Locate the cell with the specified text and output its [X, Y] center coordinate. 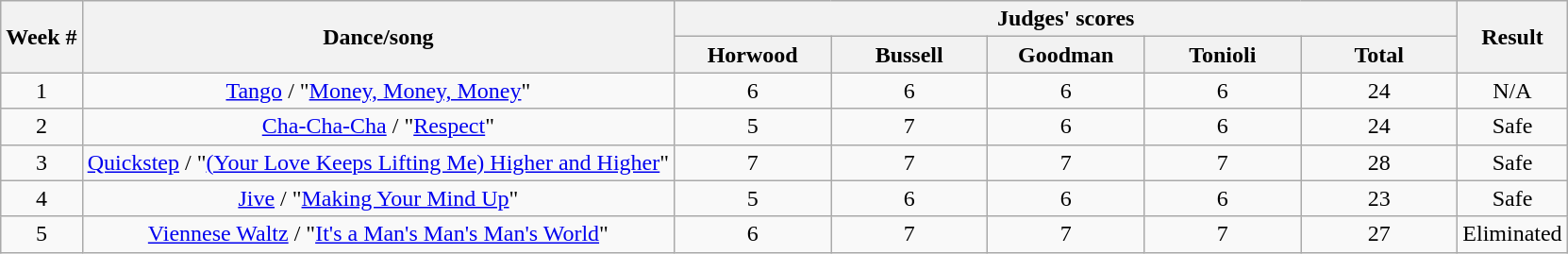
23 [1379, 198]
Total [1379, 55]
N/A [1512, 91]
Result [1512, 37]
3 [42, 162]
Viennese Waltz / "It's a Man's Man's Man's World" [377, 234]
2 [42, 127]
4 [42, 198]
Horwood [753, 55]
Tango / "Money, Money, Money" [377, 91]
1 [42, 91]
Cha-Cha-Cha / "Respect" [377, 127]
28 [1379, 162]
27 [1379, 234]
Tonioli [1223, 55]
Judges' scores [1066, 19]
Jive / "Making Your Mind Up" [377, 198]
Goodman [1066, 55]
Week # [42, 37]
Bussell [909, 55]
Eliminated [1512, 234]
Quickstep / "(Your Love Keeps Lifting Me) Higher and Higher" [377, 162]
Dance/song [377, 37]
